For the text-containing cell, return its midpoint in (X, Y) coordinate format. 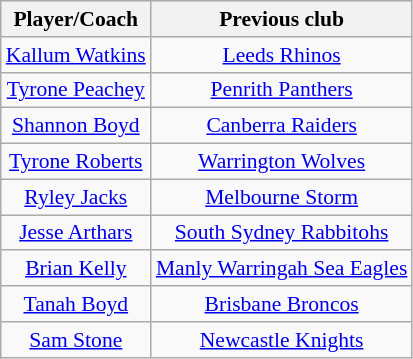
Ryley Jacks (76, 197)
Brian Kelly (76, 269)
Sam Stone (76, 340)
Manly Warringah Sea Eagles (282, 269)
Brisbane Broncos (282, 304)
Player/Coach (76, 19)
Leeds Rhinos (282, 55)
Canberra Raiders (282, 126)
Jesse Arthars (76, 233)
Tyrone Peachey (76, 90)
Kallum Watkins (76, 55)
Shannon Boyd (76, 126)
Previous club (282, 19)
Newcastle Knights (282, 340)
Warrington Wolves (282, 162)
Melbourne Storm (282, 197)
Penrith Panthers (282, 90)
Tyrone Roberts (76, 162)
South Sydney Rabbitohs (282, 233)
Tanah Boyd (76, 304)
